Search for the cell housing the specified text and yield its (x, y) center coordinate. 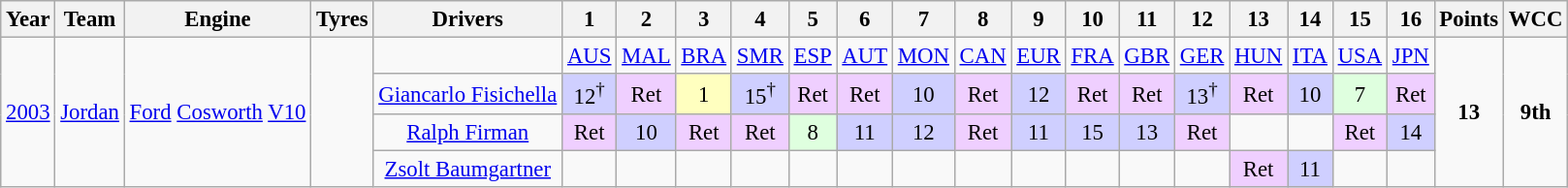
4 (760, 19)
12† (590, 94)
Tyres (342, 19)
Engine (217, 19)
SMR (760, 56)
CAN (983, 56)
FRA (1092, 56)
9th (1535, 112)
HUN (1259, 56)
Ralph Firman (467, 133)
Ford Cosworth V10 (217, 112)
MAL (646, 56)
16 (1410, 19)
GER (1201, 56)
5 (813, 19)
Giancarlo Fisichella (467, 94)
BRA (704, 56)
Team (89, 19)
Zsolt Baumgartner (467, 170)
EUR (1039, 56)
ESP (813, 56)
Year (28, 19)
3 (704, 19)
Drivers (467, 19)
ITA (1311, 56)
USA (1360, 56)
GBR (1146, 56)
13† (1201, 94)
JPN (1410, 56)
9 (1039, 19)
Jordan (89, 112)
15† (760, 94)
2 (646, 19)
AUS (590, 56)
WCC (1535, 19)
AUT (865, 56)
2003 (28, 112)
MON (923, 56)
Points (1468, 19)
6 (865, 19)
